Determine the [X, Y] coordinate at the center of the cell enclosing the given text.  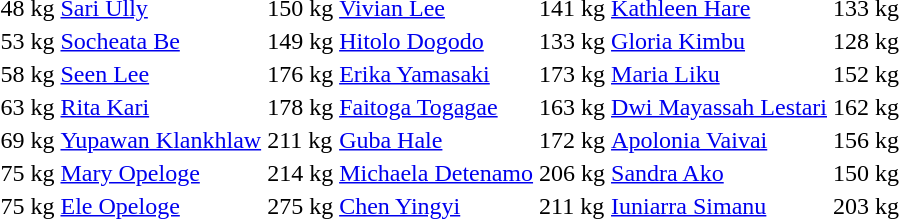
Socheata Be [161, 41]
149 kg [300, 41]
178 kg [300, 107]
Hitolo Dogodo [436, 41]
Gloria Kimbu [720, 41]
Guba Hale [436, 140]
214 kg [300, 173]
173 kg [572, 74]
Seen Lee [161, 74]
172 kg [572, 140]
Rita Kari [161, 107]
211 kg [300, 140]
Erika Yamasaki [436, 74]
Yupawan Klankhlaw [161, 140]
Faitoga Togagae [436, 107]
Sandra Ako [720, 173]
Dwi Mayassah Lestari [720, 107]
133 kg [572, 41]
176 kg [300, 74]
Michaela Detenamo [436, 173]
Mary Opeloge [161, 173]
Apolonia Vaivai [720, 140]
163 kg [572, 107]
Maria Liku [720, 74]
206 kg [572, 173]
